Output the (X, Y) coordinate of the center of the cell containing the given text.  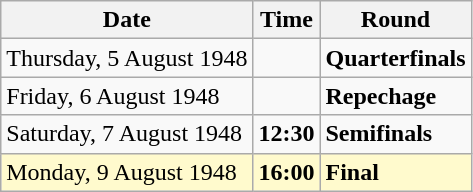
Time (286, 20)
Thursday, 5 August 1948 (127, 58)
Date (127, 20)
Repechage (396, 96)
Round (396, 20)
Semifinals (396, 134)
Quarterfinals (396, 58)
12:30 (286, 134)
Monday, 9 August 1948 (127, 172)
Final (396, 172)
Saturday, 7 August 1948 (127, 134)
16:00 (286, 172)
Friday, 6 August 1948 (127, 96)
